Pinpoint the cell where the given text exists, returning its [x, y] midpoint coordinate. 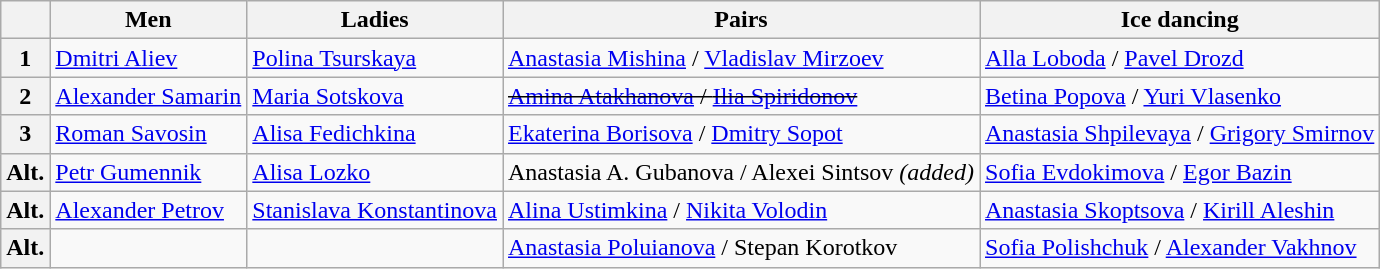
Polina Tsurskaya [375, 58]
Ekaterina Borisova / Dmitry Sopot [740, 134]
Betina Popova / Yuri Vlasenko [1180, 96]
3 [26, 134]
Anastasia Poluianova / Stepan Korotkov [740, 248]
Alexander Petrov [148, 210]
Anastasia Mishina / Vladislav Mirzoev [740, 58]
Alla Loboda / Pavel Drozd [1180, 58]
Alisa Fedichkina [375, 134]
Maria Sotskova [375, 96]
Amina Atakhanova / Ilia Spiridonov [740, 96]
Anastasia A. Gubanova / Alexei Sintsov (added) [740, 172]
Roman Savosin [148, 134]
Stanislava Konstantinova [375, 210]
1 [26, 58]
Ladies [375, 20]
Men [148, 20]
Sofia Evdokimova / Egor Bazin [1180, 172]
Sofia Polishchuk / Alexander Vakhnov [1180, 248]
Anastasia Shpilevaya / Grigory Smirnov [1180, 134]
Alina Ustimkina / Nikita Volodin [740, 210]
Dmitri Aliev [148, 58]
Ice dancing [1180, 20]
Petr Gumennik [148, 172]
Alisa Lozko [375, 172]
Pairs [740, 20]
Anastasia Skoptsova / Kirill Aleshin [1180, 210]
Alexander Samarin [148, 96]
2 [26, 96]
